Scan for the cell matching the given text and deliver its [X, Y] coordinate at center. 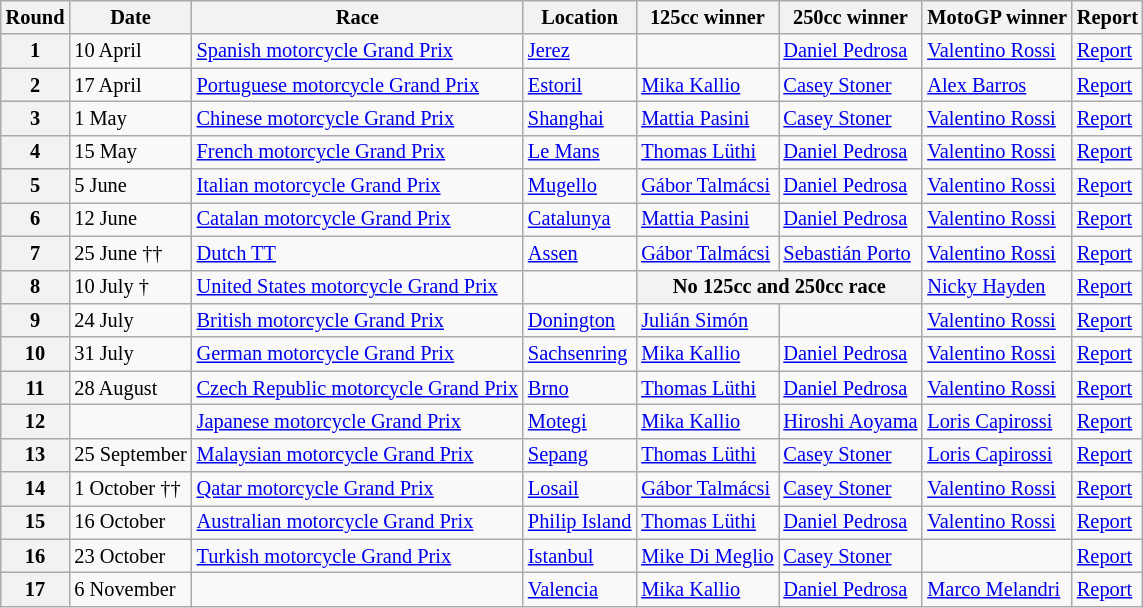
Shanghai [580, 118]
5 June [130, 186]
Sepang [580, 455]
14 [36, 489]
Alex Barros [997, 85]
2 [36, 85]
6 November [130, 589]
1 [36, 51]
Assen [580, 253]
10 July † [130, 287]
Hiroshi Aoyama [850, 421]
Nicky Hayden [997, 287]
Czech Republic motorcycle Grand Prix [358, 388]
12 [36, 421]
MotoGP winner [997, 17]
4 [36, 152]
3 [36, 118]
1 October †† [130, 489]
24 July [130, 320]
Le Mans [580, 152]
Round [36, 17]
French motorcycle Grand Prix [358, 152]
Philip Island [580, 522]
11 [36, 388]
1 May [130, 118]
15 May [130, 152]
13 [36, 455]
Estoril [580, 85]
7 [36, 253]
Losail [580, 489]
125cc winner [707, 17]
17 April [130, 85]
9 [36, 320]
12 June [130, 219]
Mugello [580, 186]
8 [36, 287]
Chinese motorcycle Grand Prix [358, 118]
16 October [130, 522]
5 [36, 186]
Sebastián Porto [850, 253]
Italian motorcycle Grand Prix [358, 186]
Motegi [580, 421]
16 [36, 556]
Dutch TT [358, 253]
31 July [130, 354]
Istanbul [580, 556]
Spanish motorcycle Grand Prix [358, 51]
Turkish motorcycle Grand Prix [358, 556]
Portuguese motorcycle Grand Prix [358, 85]
25 September [130, 455]
250cc winner [850, 17]
Malaysian motorcycle Grand Prix [358, 455]
Race [358, 17]
German motorcycle Grand Prix [358, 354]
Valencia [580, 589]
United States motorcycle Grand Prix [358, 287]
10 April [130, 51]
British motorcycle Grand Prix [358, 320]
Australian motorcycle Grand Prix [358, 522]
28 August [130, 388]
Mike Di Meglio [707, 556]
Jerez [580, 51]
17 [36, 589]
15 [36, 522]
25 June †† [130, 253]
Location [580, 17]
Brno [580, 388]
Donington [580, 320]
23 October [130, 556]
6 [36, 219]
Catalan motorcycle Grand Prix [358, 219]
Catalunya [580, 219]
Julián Simón [707, 320]
No 125cc and 250cc race [779, 287]
Marco Melandri [997, 589]
Qatar motorcycle Grand Prix [358, 489]
Date [130, 17]
Japanese motorcycle Grand Prix [358, 421]
Sachsenring [580, 354]
10 [36, 354]
